From the cell containing the given text, extract its center point as [X, Y] coordinate. 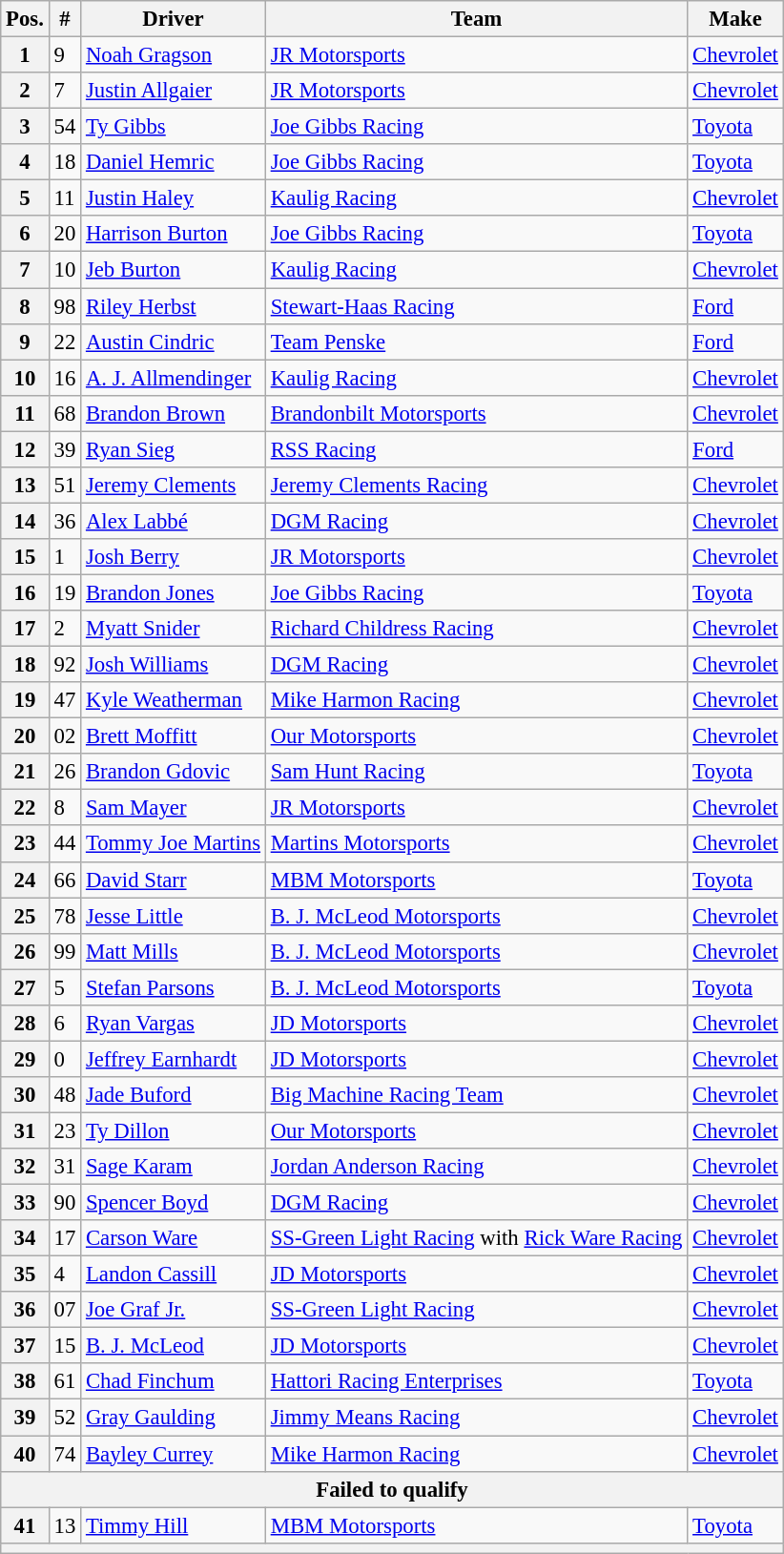
74 [65, 1454]
Noah Gragson [174, 55]
Big Machine Racing Team [476, 1095]
Ty Gibbs [174, 127]
Bayley Currey [174, 1454]
Myatt Snider [174, 629]
51 [65, 486]
Hattori Racing Enterprises [476, 1382]
Daniel Hemric [174, 162]
A. J. Allmendinger [174, 378]
Failed to qualify [392, 1489]
Team Penske [476, 342]
Riley Herbst [174, 306]
B. J. McLeod [174, 1346]
SS-Green Light Racing with Rick Ware Racing [476, 1238]
Sage Karam [174, 1167]
Spencer Boyd [174, 1203]
Chad Finchum [174, 1382]
90 [65, 1203]
Richard Childress Racing [476, 629]
0 [65, 1059]
Jeffrey Earnhardt [174, 1059]
Austin Cindric [174, 342]
78 [65, 916]
Ryan Sieg [174, 449]
Brandonbilt Motorsports [476, 413]
Josh Berry [174, 557]
34 [25, 1238]
35 [25, 1274]
Timmy Hill [174, 1525]
24 [25, 880]
Jesse Little [174, 916]
Jeb Burton [174, 270]
Make [735, 19]
Ty Dillon [174, 1130]
61 [65, 1382]
21 [25, 772]
38 [25, 1382]
99 [65, 951]
# [65, 19]
02 [65, 736]
Jeremy Clements [174, 486]
Jordan Anderson Racing [476, 1167]
92 [65, 665]
Martins Motorsports [476, 844]
Harrison Burton [174, 234]
Team [476, 19]
Sam Mayer [174, 808]
98 [65, 306]
52 [65, 1418]
Justin Allgaier [174, 91]
Brett Moffitt [174, 736]
27 [25, 987]
48 [65, 1095]
Gray Gaulding [174, 1418]
66 [65, 880]
Brandon Gdovic [174, 772]
41 [25, 1525]
30 [25, 1095]
29 [25, 1059]
Stefan Parsons [174, 987]
Jade Buford [174, 1095]
Landon Cassill [174, 1274]
37 [25, 1346]
Justin Haley [174, 198]
25 [25, 916]
40 [25, 1454]
Matt Mills [174, 951]
Alex Labbé [174, 521]
Stewart-Haas Racing [476, 306]
David Starr [174, 880]
33 [25, 1203]
44 [65, 844]
47 [65, 700]
Ryan Vargas [174, 1024]
Josh Williams [174, 665]
28 [25, 1024]
68 [65, 413]
Brandon Brown [174, 413]
Jeremy Clements Racing [476, 486]
07 [65, 1310]
Carson Ware [174, 1238]
Driver [174, 19]
32 [25, 1167]
RSS Racing [476, 449]
SS-Green Light Racing [476, 1310]
Sam Hunt Racing [476, 772]
3 [25, 127]
Kyle Weatherman [174, 700]
Brandon Jones [174, 592]
12 [25, 449]
Tommy Joe Martins [174, 844]
Pos. [25, 19]
14 [25, 521]
Joe Graf Jr. [174, 1310]
54 [65, 127]
Jimmy Means Racing [476, 1418]
